Determine the (X, Y) coordinate at the center of the cell enclosing the given text.  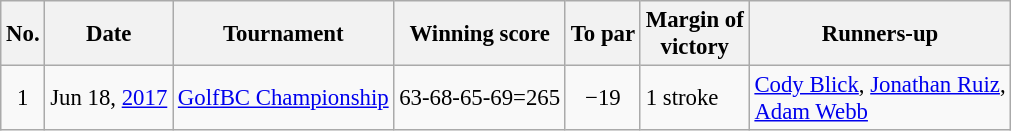
Runners-up (880, 34)
1 stroke (694, 98)
Jun 18, 2017 (109, 98)
Tournament (284, 34)
Date (109, 34)
Cody Blick, Jonathan Ruiz, Adam Webb (880, 98)
Margin ofvictory (694, 34)
To par (602, 34)
1 (23, 98)
GolfBC Championship (284, 98)
No. (23, 34)
−19 (602, 98)
63-68-65-69=265 (480, 98)
Winning score (480, 34)
